Identify which cell holds the provided text, then report its (x, y) central coordinate. 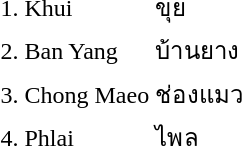
Chong Maeo (87, 94)
Ban Yang (87, 50)
